Return the [X, Y] coordinate for the center point of the cell that contains the specified text.  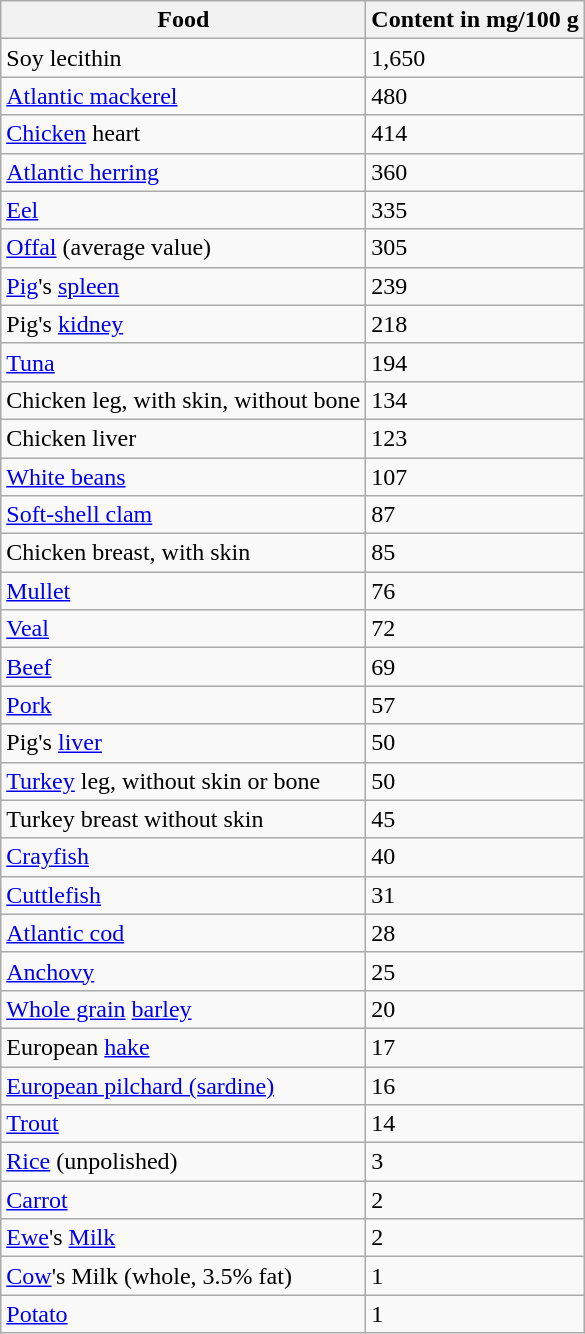
20 [475, 1009]
Crayfish [184, 857]
40 [475, 857]
480 [475, 96]
69 [475, 667]
Content in mg/100 g [475, 20]
76 [475, 591]
360 [475, 172]
335 [475, 210]
Atlantic herring [184, 172]
72 [475, 629]
Ewe's Milk [184, 1238]
1,650 [475, 58]
Carrot [184, 1200]
Pork [184, 705]
Veal [184, 629]
305 [475, 248]
Soft-shell clam [184, 515]
Whole grain barley [184, 1009]
Atlantic mackerel [184, 96]
87 [475, 515]
Potato [184, 1314]
3 [475, 1162]
Pig's kidney [184, 324]
European pilchard (sardine) [184, 1085]
Chicken leg, with skin, without bone [184, 400]
Cow's Milk (whole, 3.5% fat) [184, 1276]
White beans [184, 477]
194 [475, 362]
Beef [184, 667]
85 [475, 553]
Food [184, 20]
Mullet [184, 591]
123 [475, 438]
Eel [184, 210]
Tuna [184, 362]
Chicken heart [184, 134]
Trout [184, 1124]
107 [475, 477]
Pig's spleen [184, 286]
45 [475, 819]
31 [475, 895]
414 [475, 134]
Rice (unpolished) [184, 1162]
Anchovy [184, 971]
16 [475, 1085]
218 [475, 324]
239 [475, 286]
14 [475, 1124]
Chicken liver [184, 438]
57 [475, 705]
Turkey breast without skin [184, 819]
Chicken breast, with skin [184, 553]
Offal (average value) [184, 248]
European hake [184, 1047]
Turkey leg, without skin or bone [184, 781]
Pig's liver [184, 743]
Soy lecithin [184, 58]
Cuttlefish [184, 895]
17 [475, 1047]
25 [475, 971]
Atlantic cod [184, 933]
28 [475, 933]
134 [475, 400]
